Provide the [x, y] coordinate of the cell's center where the given text is located.  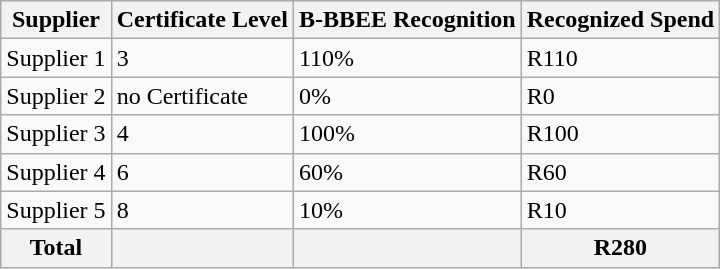
0% [407, 96]
10% [407, 210]
Recognized Spend [620, 20]
Supplier 5 [56, 210]
8 [202, 210]
Supplier 4 [56, 172]
Supplier 3 [56, 134]
100% [407, 134]
60% [407, 172]
no Certificate [202, 96]
3 [202, 58]
R280 [620, 248]
Supplier [56, 20]
R100 [620, 134]
Supplier 2 [56, 96]
Certificate Level [202, 20]
R10 [620, 210]
R110 [620, 58]
110% [407, 58]
4 [202, 134]
B-BBEE Recognition [407, 20]
R0 [620, 96]
Supplier 1 [56, 58]
Total [56, 248]
6 [202, 172]
R60 [620, 172]
